Scan for the cell matching the given text and deliver its (x, y) coordinate at center. 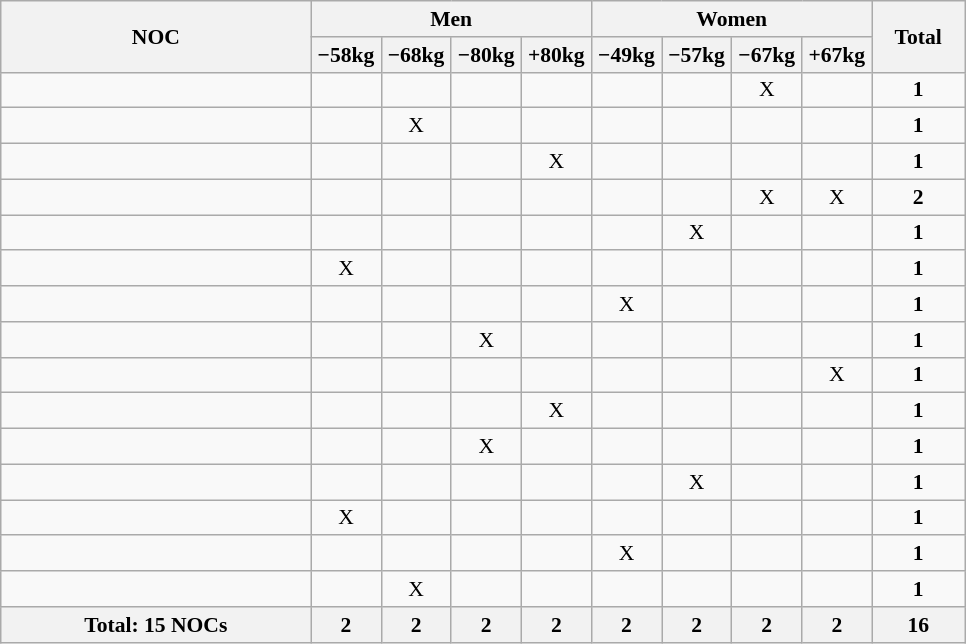
−68kg (416, 55)
Women (731, 19)
16 (918, 625)
−67kg (767, 55)
Total: 15 NOCs (156, 625)
−58kg (346, 55)
−80kg (486, 55)
Men (451, 19)
+67kg (837, 55)
Total (918, 36)
−57kg (697, 55)
NOC (156, 36)
+80kg (556, 55)
−49kg (626, 55)
